Detect which cell encompasses the target text, then output its [X, Y] center coordinate. 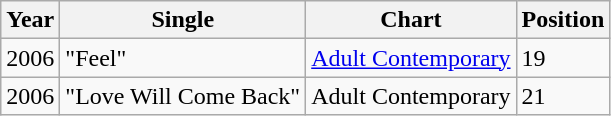
Single [183, 20]
"Feel" [183, 58]
Position [563, 20]
Year [30, 20]
21 [563, 96]
Chart [411, 20]
19 [563, 58]
"Love Will Come Back" [183, 96]
